Provide the (X, Y) coordinate of the cell's center where the given text is located.  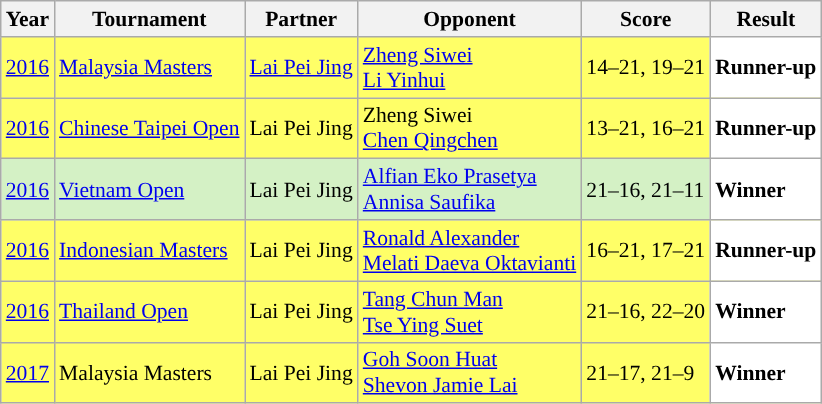
Chinese Taipei Open (149, 128)
Ronald Alexander Melati Daeva Oktavianti (470, 250)
14–21, 19–21 (646, 68)
Tournament (149, 19)
Result (766, 19)
13–21, 16–21 (646, 128)
Zheng Siwei Li Yinhui (470, 68)
Indonesian Masters (149, 250)
Partner (300, 19)
21–16, 22–20 (646, 312)
Zheng Siwei Chen Qingchen (470, 128)
Alfian Eko Prasetya Annisa Saufika (470, 190)
16–21, 17–21 (646, 250)
Tang Chun Man Tse Ying Suet (470, 312)
Goh Soon Huat Shevon Jamie Lai (470, 372)
Thailand Open (149, 312)
Year (28, 19)
Vietnam Open (149, 190)
Score (646, 19)
21–17, 21–9 (646, 372)
2017 (28, 372)
Opponent (470, 19)
21–16, 21–11 (646, 190)
